Locate the cell with the specified text and output its (X, Y) center coordinate. 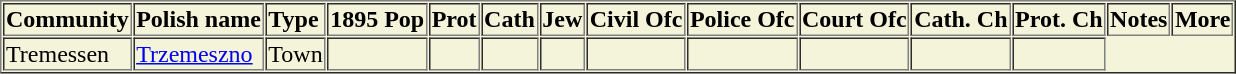
Polish name (198, 20)
Jew (562, 20)
Community (68, 20)
Cath. Ch (960, 20)
Tremessen (68, 54)
Prot. Ch (1059, 20)
Type (295, 20)
Trzemeszno (198, 54)
Notes (1138, 20)
Civil Ofc (636, 20)
More (1203, 20)
1895 Pop (377, 20)
Prot (454, 20)
Police Ofc (742, 20)
Cath (510, 20)
Court Ofc (854, 20)
Town (295, 54)
